Search for the cell housing the specified text and yield its (X, Y) center coordinate. 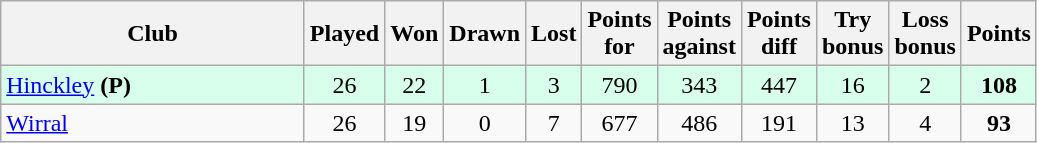
4 (925, 123)
343 (699, 85)
0 (485, 123)
447 (778, 85)
790 (620, 85)
Club (153, 34)
677 (620, 123)
Points (998, 34)
19 (414, 123)
Lost (554, 34)
7 (554, 123)
Points diff (778, 34)
191 (778, 123)
Won (414, 34)
93 (998, 123)
Try bonus (852, 34)
Wirral (153, 123)
13 (852, 123)
22 (414, 85)
Points for (620, 34)
Loss bonus (925, 34)
16 (852, 85)
486 (699, 123)
Drawn (485, 34)
2 (925, 85)
Played (344, 34)
3 (554, 85)
Points against (699, 34)
1 (485, 85)
Hinckley (P) (153, 85)
108 (998, 85)
